For the text-containing cell, return its midpoint in (x, y) coordinate format. 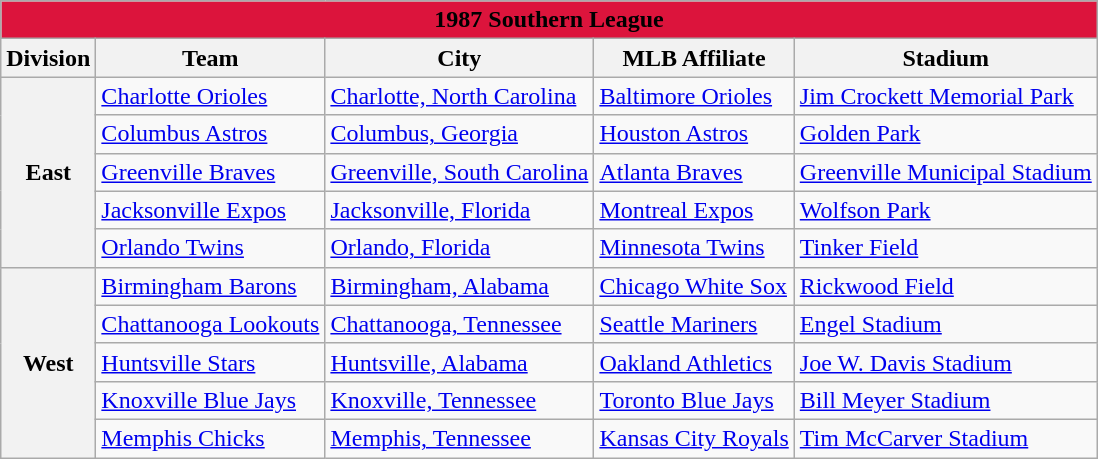
Joe W. Davis Stadium (946, 362)
Rickwood Field (946, 286)
Knoxville Blue Jays (210, 400)
Charlotte, North Carolina (460, 96)
Birmingham, Alabama (460, 286)
Minnesota Twins (694, 248)
1987 Southern League (550, 20)
Team (210, 58)
Knoxville, Tennessee (460, 400)
Bill Meyer Stadium (946, 400)
Atlanta Braves (694, 172)
Jacksonville Expos (210, 210)
Chicago White Sox (694, 286)
Golden Park (946, 134)
Orlando, Florida (460, 248)
Toronto Blue Jays (694, 400)
Huntsville Stars (210, 362)
Charlotte Orioles (210, 96)
West (48, 362)
Birmingham Barons (210, 286)
Memphis Chicks (210, 438)
Tinker Field (946, 248)
Columbus, Georgia (460, 134)
Jacksonville, Florida (460, 210)
Greenville, South Carolina (460, 172)
Seattle Mariners (694, 324)
Orlando Twins (210, 248)
Division (48, 58)
Chattanooga Lookouts (210, 324)
Chattanooga, Tennessee (460, 324)
Baltimore Orioles (694, 96)
Jim Crockett Memorial Park (946, 96)
Memphis, Tennessee (460, 438)
Wolfson Park (946, 210)
Engel Stadium (946, 324)
City (460, 58)
Houston Astros (694, 134)
Montreal Expos (694, 210)
Kansas City Royals (694, 438)
Huntsville, Alabama (460, 362)
Greenville Municipal Stadium (946, 172)
Oakland Athletics (694, 362)
Columbus Astros (210, 134)
Stadium (946, 58)
Tim McCarver Stadium (946, 438)
MLB Affiliate (694, 58)
East (48, 172)
Greenville Braves (210, 172)
